Identify which cell holds the provided text, then report its [x, y] central coordinate. 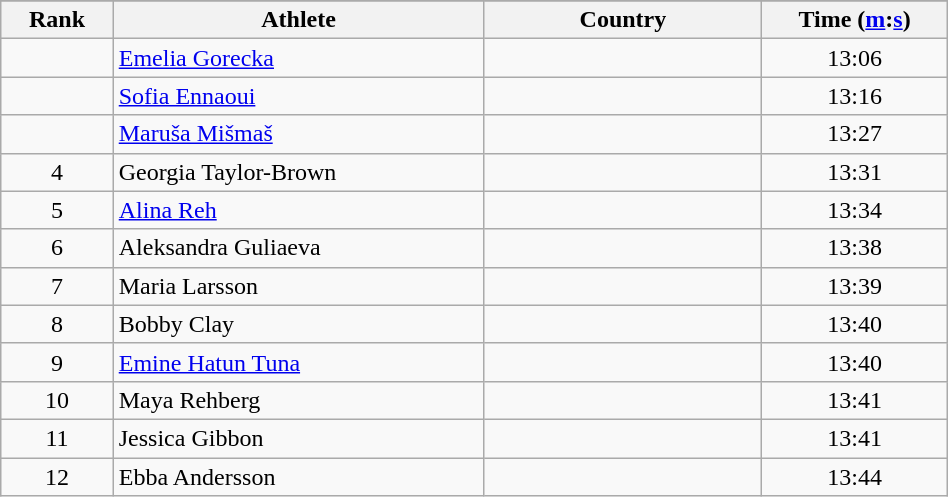
Maruša Mišmaš [298, 134]
Sofia Ennaoui [298, 96]
Aleksandra Guliaeva [298, 248]
Time (m:s) [854, 20]
5 [57, 210]
13:16 [854, 96]
9 [57, 362]
13:44 [854, 477]
Emine Hatun Tuna [298, 362]
Alina Reh [298, 210]
6 [57, 248]
Emelia Gorecka [298, 58]
13:34 [854, 210]
13:31 [854, 172]
13:06 [854, 58]
Georgia Taylor-Brown [298, 172]
Jessica Gibbon [298, 438]
11 [57, 438]
13:27 [854, 134]
7 [57, 286]
10 [57, 400]
Athlete [298, 20]
Maria Larsson [298, 286]
12 [57, 477]
Rank [57, 20]
13:38 [854, 248]
Ebba Andersson [298, 477]
Country [623, 20]
Bobby Clay [298, 324]
Maya Rehberg [298, 400]
8 [57, 324]
4 [57, 172]
13:39 [854, 286]
